Extract the (x, y) coordinate from the center of the cell holding the provided text.  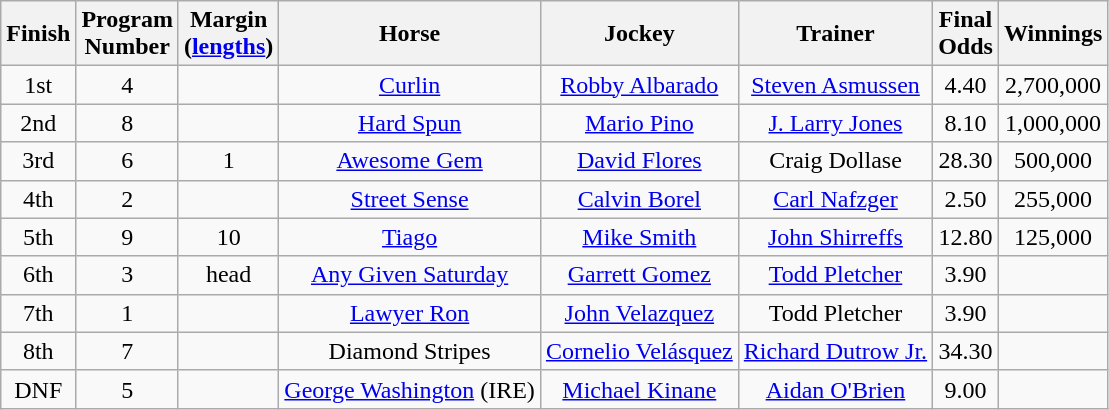
DNF (38, 389)
10 (228, 237)
George Washington (IRE) (410, 389)
Steven Asmussen (835, 85)
255,000 (1052, 199)
Jockey (639, 34)
34.30 (966, 351)
Final Odds (966, 34)
head (228, 275)
2.50 (966, 199)
John Shirreffs (835, 237)
9.00 (966, 389)
Winnings (1052, 34)
J. Larry Jones (835, 123)
8 (128, 123)
2 (128, 199)
Diamond Stripes (410, 351)
Robby Albarado (639, 85)
6th (38, 275)
7th (38, 313)
Any Given Saturday (410, 275)
3 (128, 275)
7 (128, 351)
Lawyer Ron (410, 313)
Cornelio Velásquez (639, 351)
Trainer (835, 34)
Tiago (410, 237)
John Velazquez (639, 313)
Garrett Gomez (639, 275)
Craig Dollase (835, 161)
Aidan O'Brien (835, 389)
Street Sense (410, 199)
Hard Spun (410, 123)
8.10 (966, 123)
Richard Dutrow Jr. (835, 351)
Curlin (410, 85)
4.40 (966, 85)
1,000,000 (1052, 123)
2,700,000 (1052, 85)
4th (38, 199)
David Flores (639, 161)
Awesome Gem (410, 161)
8th (38, 351)
9 (128, 237)
5th (38, 237)
ProgramNumber (128, 34)
Horse (410, 34)
125,000 (1052, 237)
Finish (38, 34)
6 (128, 161)
Calvin Borel (639, 199)
5 (128, 389)
Margin(lengths) (228, 34)
Carl Nafzger (835, 199)
12.80 (966, 237)
Michael Kinane (639, 389)
1st (38, 85)
4 (128, 85)
Mario Pino (639, 123)
3rd (38, 161)
Mike Smith (639, 237)
2nd (38, 123)
28.30 (966, 161)
500,000 (1052, 161)
